Extract the (X, Y) coordinate from the center of the cell holding the provided text.  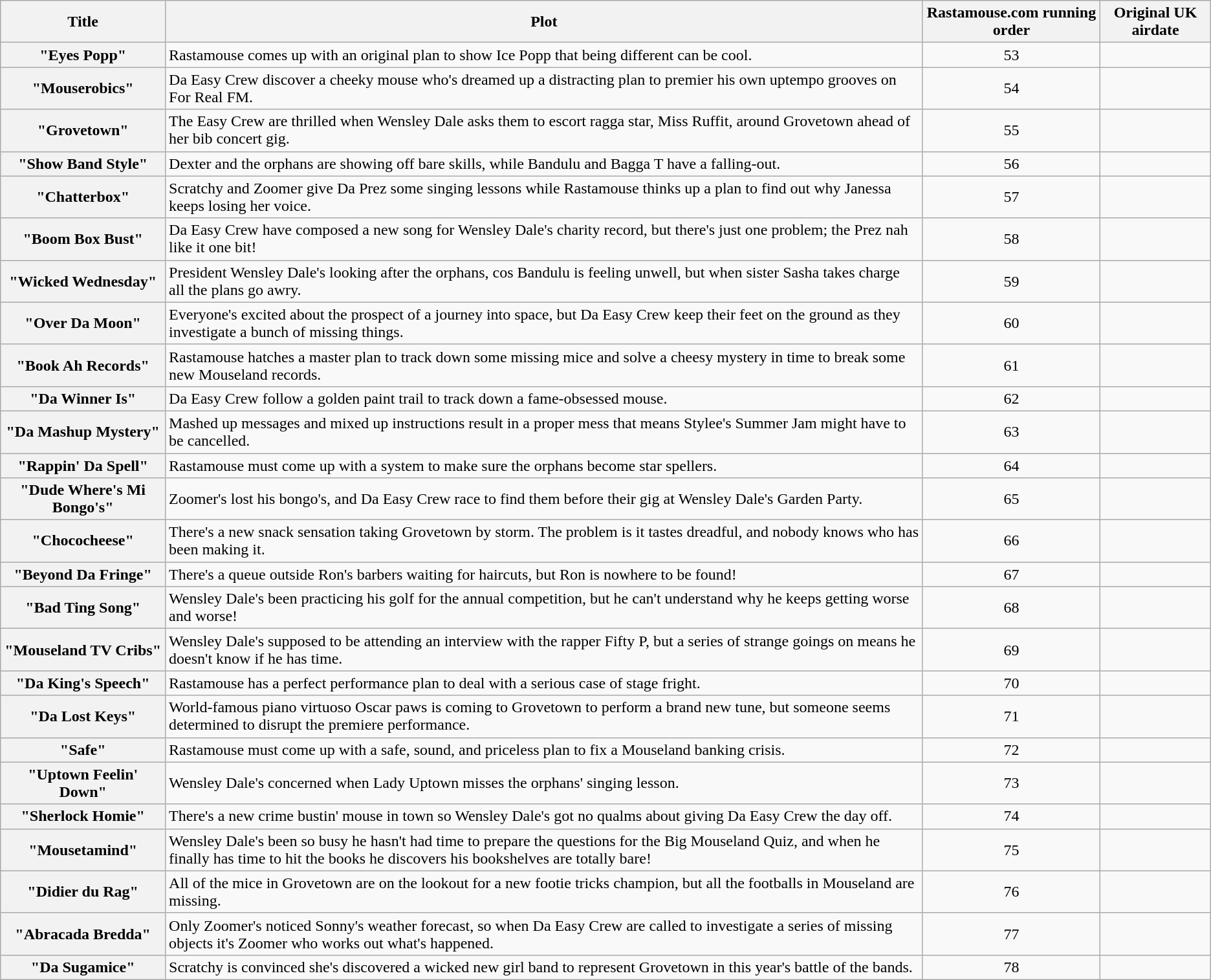
"Show Band Style" (83, 164)
58 (1012, 239)
53 (1012, 55)
"Chococheese" (83, 541)
62 (1012, 398)
"Bad Ting Song" (83, 608)
"Mouseland TV Cribs" (83, 649)
There's a queue outside Ron's barbers waiting for haircuts, but Ron is nowhere to be found! (545, 574)
64 (1012, 465)
"Sherlock Homie" (83, 816)
Da Easy Crew follow a golden paint trail to track down a fame-obsessed mouse. (545, 398)
Rastamouse hatches a master plan to track down some missing mice and solve a cheesy mystery in time to break some new Mouseland records. (545, 365)
"Chatterbox" (83, 197)
"Da Lost Keys" (83, 717)
"Da King's Speech" (83, 683)
Zoomer's lost his bongo's, and Da Easy Crew race to find them before their gig at Wensley Dale's Garden Party. (545, 499)
"Da Winner Is" (83, 398)
Wensley Dale's been practicing his golf for the annual competition, but he can't understand why he keeps getting worse and worse! (545, 608)
Title (83, 22)
56 (1012, 164)
"Eyes Popp" (83, 55)
"Grovetown" (83, 131)
Rastamouse must come up with a safe, sound, and priceless plan to fix a Mouseland banking crisis. (545, 750)
"Didier du Rag" (83, 891)
68 (1012, 608)
"Mousetamind" (83, 850)
73 (1012, 783)
Rastamouse.com running order (1012, 22)
"Abracada Bredda" (83, 934)
66 (1012, 541)
"Book Ah Records" (83, 365)
All of the mice in Grovetown are on the lookout for a new footie tricks champion, but all the footballs in Mouseland are missing. (545, 891)
"Da Sugamice" (83, 967)
"Over Da Moon" (83, 323)
59 (1012, 281)
Original UK airdate (1155, 22)
75 (1012, 850)
67 (1012, 574)
"Beyond Da Fringe" (83, 574)
Rastamouse must come up with a system to make sure the orphans become star spellers. (545, 465)
Plot (545, 22)
There's a new crime bustin' mouse in town so Wensley Dale's got no qualms about giving Da Easy Crew the day off. (545, 816)
77 (1012, 934)
Wensley Dale's concerned when Lady Uptown misses the orphans' singing lesson. (545, 783)
"Mouserobics" (83, 88)
"Uptown Feelin' Down" (83, 783)
61 (1012, 365)
Mashed up messages and mixed up instructions result in a proper mess that means Stylee's Summer Jam might have to be cancelled. (545, 432)
"Wicked Wednesday" (83, 281)
63 (1012, 432)
65 (1012, 499)
"Da Mashup Mystery" (83, 432)
76 (1012, 891)
Rastamouse has a perfect performance plan to deal with a serious case of stage fright. (545, 683)
54 (1012, 88)
74 (1012, 816)
55 (1012, 131)
"Safe" (83, 750)
There's a new snack sensation taking Grovetown by storm. The problem is it tastes dreadful, and nobody knows who has been making it. (545, 541)
President Wensley Dale's looking after the orphans, cos Bandulu is feeling unwell, but when sister Sasha takes charge all the plans go awry. (545, 281)
60 (1012, 323)
69 (1012, 649)
78 (1012, 967)
"Boom Box Bust" (83, 239)
Scratchy and Zoomer give Da Prez some singing lessons while Rastamouse thinks up a plan to find out why Janessa keeps losing her voice. (545, 197)
"Dude Where's Mi Bongo's" (83, 499)
Da Easy Crew discover a cheeky mouse who's dreamed up a distracting plan to premier his own uptempo grooves on For Real FM. (545, 88)
71 (1012, 717)
70 (1012, 683)
Scratchy is convinced she's discovered a wicked new girl band to represent Grovetown in this year's battle of the bands. (545, 967)
Da Easy Crew have composed a new song for Wensley Dale's charity record, but there's just one problem; the Prez nah like it one bit! (545, 239)
Wensley Dale's supposed to be attending an interview with the rapper Fifty P, but a series of strange goings on means he doesn't know if he has time. (545, 649)
72 (1012, 750)
Dexter and the orphans are showing off bare skills, while Bandulu and Bagga T have a falling-out. (545, 164)
57 (1012, 197)
"Rappin' Da Spell" (83, 465)
The Easy Crew are thrilled when Wensley Dale asks them to escort ragga star, Miss Ruffit, around Grovetown ahead of her bib concert gig. (545, 131)
Rastamouse comes up with an original plan to show Ice Popp that being different can be cool. (545, 55)
